Determine the (x, y) coordinate at the center of the cell enclosing the given text.  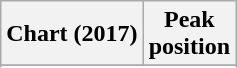
Peakposition (189, 34)
Chart (2017) (72, 34)
